Identify which cell holds the provided text, then report its [X, Y] central coordinate. 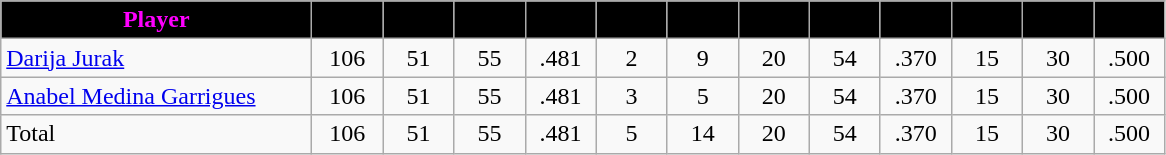
Darija Jurak [156, 58]
Player [156, 20]
3 [632, 96]
9 [702, 58]
14 [702, 134]
Total [156, 134]
Anabel Medina Garrigues [156, 96]
2 [632, 58]
